Search for the cell housing the specified text and yield its [x, y] center coordinate. 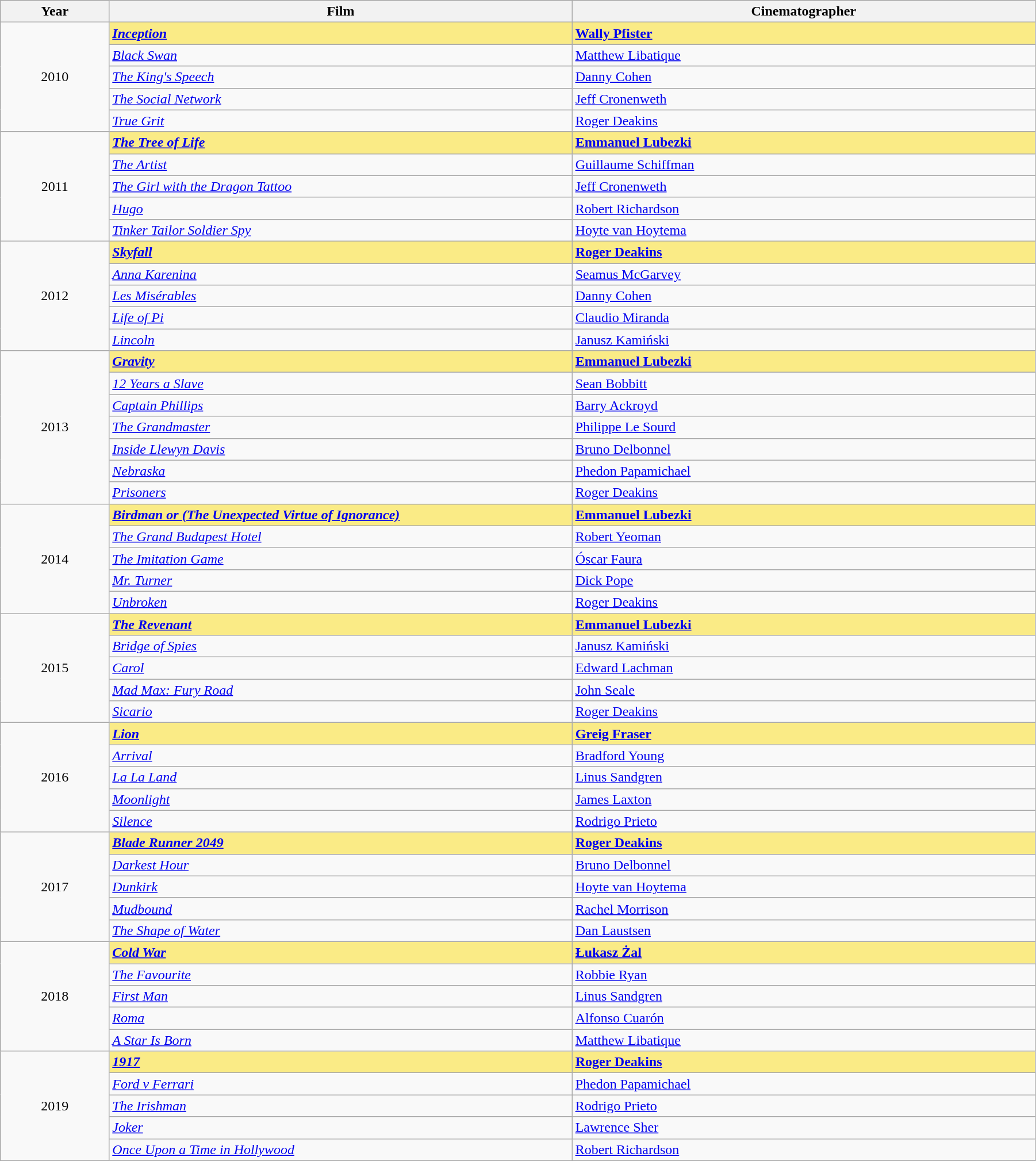
The Tree of Life [340, 143]
Inside Llewyn Davis [340, 449]
2015 [55, 668]
Lincoln [340, 340]
Unbroken [340, 602]
Mad Max: Fury Road [340, 690]
Captain Phillips [340, 405]
Nebraska [340, 471]
Once Upon a Time in Hollywood [340, 1149]
Bridge of Spies [340, 646]
Darkest Hour [340, 865]
A Star Is Born [340, 1040]
John Seale [804, 690]
2019 [55, 1106]
Blade Runner 2049 [340, 843]
Life of Pi [340, 318]
The Girl with the Dragon Tattoo [340, 186]
Greig Fraser [804, 734]
Carol [340, 668]
Alfonso Cuarón [804, 1018]
Arrival [340, 756]
2016 [55, 777]
First Man [340, 997]
The King's Speech [340, 77]
Wally Pfister [804, 33]
1917 [340, 1062]
James Laxton [804, 799]
12 Years a Slave [340, 384]
Birdman or (The Unexpected Virtue of Ignorance) [340, 515]
2011 [55, 186]
Cold War [340, 952]
Edward Lachman [804, 668]
The Social Network [340, 99]
True Grit [340, 121]
The Imitation Game [340, 558]
Philippe Le Sourd [804, 427]
The Irishman [340, 1106]
Roma [340, 1018]
Film [340, 12]
Ford v Ferrari [340, 1084]
2017 [55, 887]
Skyfall [340, 252]
Barry Ackroyd [804, 405]
2010 [55, 77]
Dunkirk [340, 887]
Lawrence Sher [804, 1128]
Mr. Turner [340, 580]
2013 [55, 427]
Hugo [340, 208]
Óscar Faura [804, 558]
2012 [55, 296]
The Favourite [340, 975]
The Grand Budapest Hotel [340, 537]
Inception [340, 33]
Claudio Miranda [804, 318]
Tinker Tailor Soldier Spy [340, 230]
Robert Yeoman [804, 537]
Robbie Ryan [804, 975]
Rachel Morrison [804, 909]
Silence [340, 821]
La La Land [340, 777]
Sicario [340, 712]
Seamus McGarvey [804, 274]
Dick Pope [804, 580]
The Artist [340, 164]
Year [55, 12]
Les Misérables [340, 296]
Sean Bobbitt [804, 384]
Anna Karenina [340, 274]
The Shape of Water [340, 930]
2018 [55, 996]
Gravity [340, 362]
Łukasz Żal [804, 952]
Mudbound [340, 909]
Cinematographer [804, 12]
2014 [55, 558]
Dan Laustsen [804, 930]
Black Swan [340, 55]
The Revenant [340, 624]
Joker [340, 1128]
Guillaume Schiffman [804, 164]
Bradford Young [804, 756]
Moonlight [340, 799]
Lion [340, 734]
The Grandmaster [340, 427]
Prisoners [340, 493]
